Return (x, y) of the center of cell containing provided text 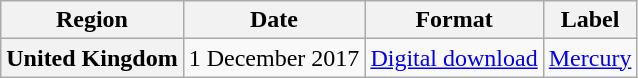
United Kingdom (92, 58)
Date (274, 20)
1 December 2017 (274, 58)
Digital download (454, 58)
Format (454, 20)
Region (92, 20)
Mercury (590, 58)
Label (590, 20)
